Extract the (x, y) coordinate from the center of the cell holding the provided text.  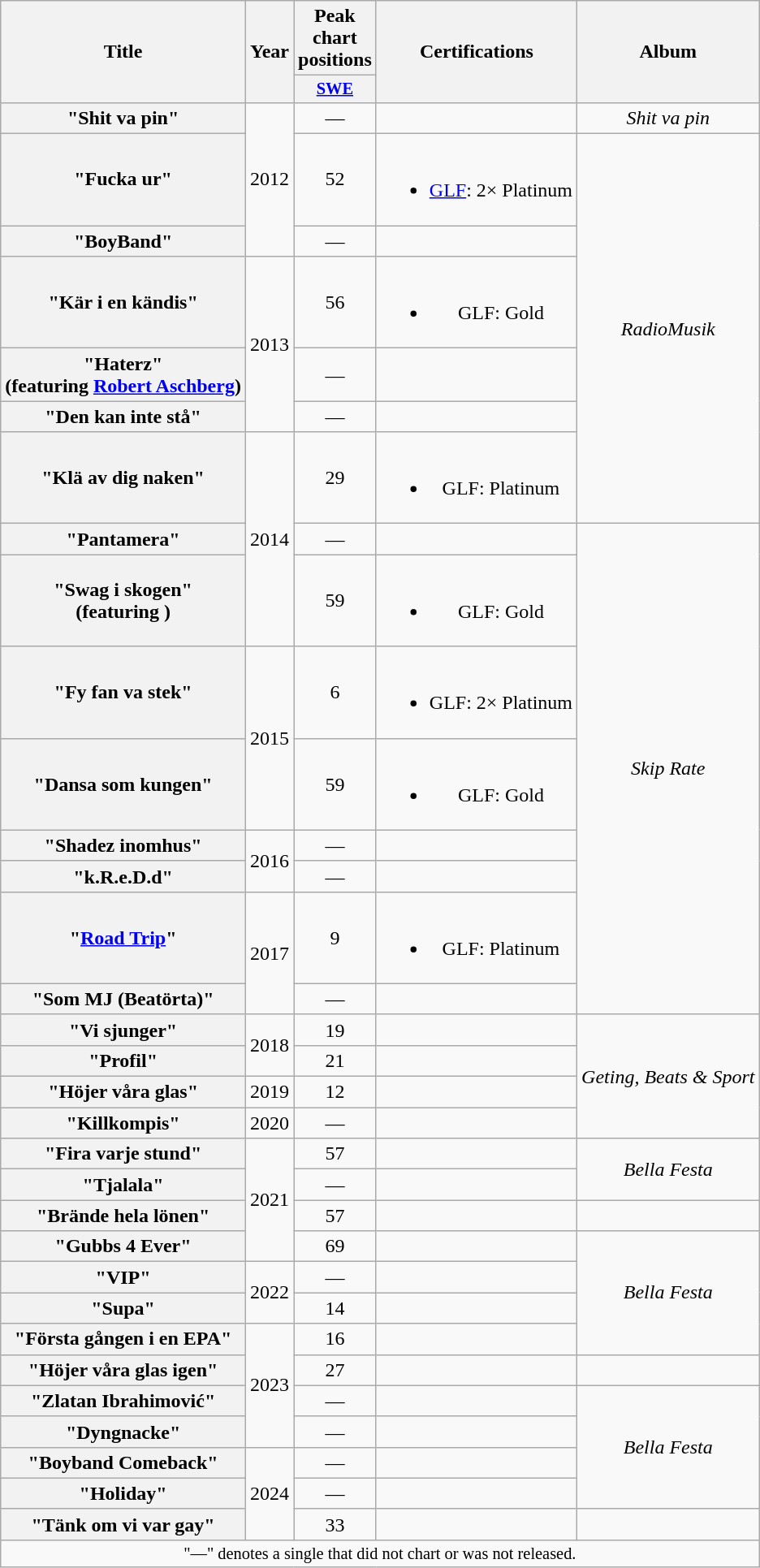
Title (123, 52)
29 (335, 477)
"—" denotes a single that did not chart or was not released. (380, 1553)
Year (270, 52)
"Första gången i en EPA" (123, 1339)
2020 (270, 1123)
12 (335, 1092)
2015 (270, 738)
Certifications (476, 52)
RadioMusik (668, 329)
"Den kan inte stå" (123, 417)
19 (335, 1030)
SWE (335, 89)
"Brände hela lönen" (123, 1216)
Shit va pin (668, 118)
"Holiday" (123, 1493)
2023 (270, 1385)
Geting, Beats & Sport (668, 1076)
14 (335, 1308)
"Gubbs 4 Ever" (123, 1246)
27 (335, 1370)
"Vi sjunger" (123, 1030)
2018 (270, 1045)
2016 (270, 861)
6 (335, 692)
"BoyBand" (123, 241)
"Fy fan va stek" (123, 692)
2021 (270, 1200)
"Dansa som kungen" (123, 784)
"Killkompis" (123, 1123)
"k.R.e.D.d" (123, 876)
"Pantamera" (123, 539)
9 (335, 937)
Album (668, 52)
2022 (270, 1293)
2017 (270, 953)
"Kär i en kändis" (123, 302)
"Supa" (123, 1308)
56 (335, 302)
"Shit va pin" (123, 118)
Skip Rate (668, 769)
16 (335, 1339)
"Tjalala" (123, 1185)
"Fira varje stund" (123, 1154)
"VIP" (123, 1277)
"Zlatan Ibrahimović" (123, 1401)
"Höjer våra glas igen" (123, 1370)
"Tänk om vi var gay" (123, 1524)
"Swag i skogen"(featuring ) (123, 601)
2012 (270, 179)
"Höjer våra glas" (123, 1092)
"Fucka ur" (123, 180)
"Boyband Comeback" (123, 1462)
2013 (270, 344)
52 (335, 180)
2014 (270, 539)
"Klä av dig naken" (123, 477)
"Haterz"(featuring Robert Aschberg) (123, 375)
"Profil" (123, 1060)
"Dyngnacke" (123, 1432)
33 (335, 1524)
2024 (270, 1493)
Peak chart positions (335, 38)
"Shadez inomhus" (123, 845)
69 (335, 1246)
"Som MJ (Beatörta)" (123, 999)
2019 (270, 1092)
"Road Trip" (123, 937)
21 (335, 1060)
